From the cell containing the given text, extract its center point as [X, Y] coordinate. 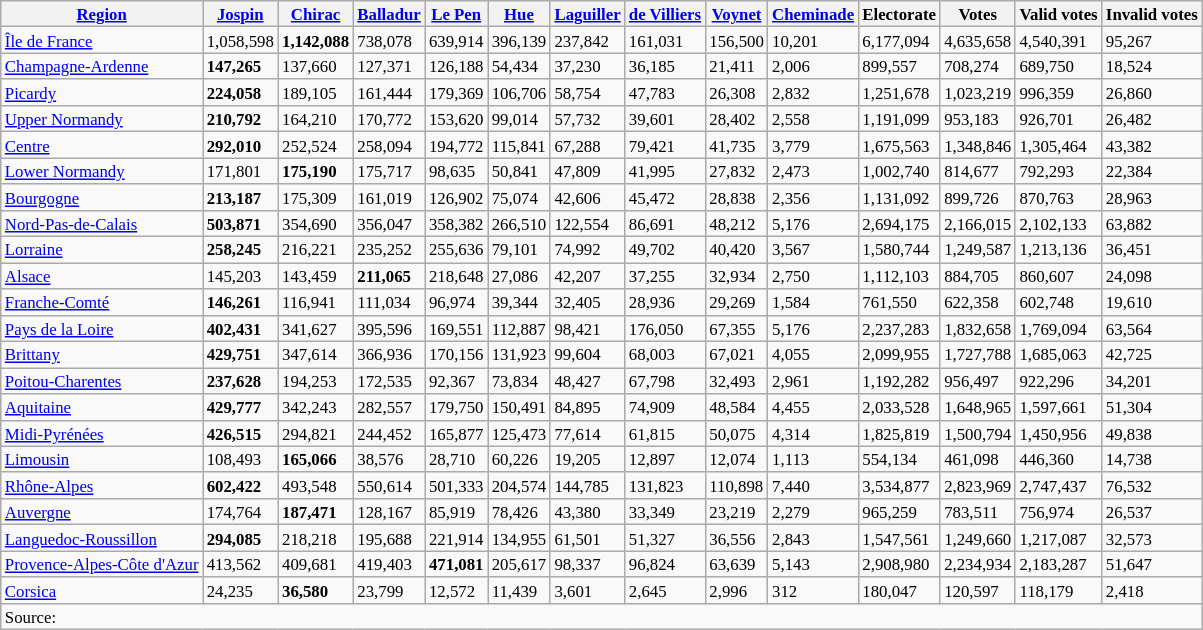
1,191,099 [899, 119]
96,974 [456, 302]
Rhône-Alpes [102, 486]
176,050 [665, 328]
216,221 [316, 250]
79,421 [665, 145]
237,628 [240, 381]
48,427 [587, 381]
24,235 [240, 590]
Balladur [389, 14]
996,359 [1058, 93]
2,102,133 [1058, 224]
26,308 [736, 93]
1,675,563 [899, 145]
211,065 [389, 276]
Valid votes [1058, 14]
10,201 [813, 40]
342,243 [316, 407]
68,003 [665, 355]
2,166,015 [978, 224]
153,620 [456, 119]
39,344 [520, 302]
1,305,464 [1058, 145]
32,405 [587, 302]
75,074 [520, 197]
32,934 [736, 276]
689,750 [1058, 66]
550,614 [389, 486]
Pays de la Loire [102, 328]
106,706 [520, 93]
170,156 [456, 355]
45,472 [665, 197]
92,367 [456, 381]
1,131,092 [899, 197]
37,255 [665, 276]
48,212 [736, 224]
870,763 [1058, 197]
28,710 [456, 459]
128,167 [389, 512]
165,066 [316, 459]
Votes [978, 14]
171,801 [240, 171]
Hue [520, 14]
63,564 [1152, 328]
205,617 [520, 564]
258,094 [389, 145]
145,203 [240, 276]
37,230 [587, 66]
29,269 [736, 302]
Invalid votes [1152, 14]
Cheminade [813, 14]
Auvergne [102, 512]
2,558 [813, 119]
Source: [602, 617]
194,772 [456, 145]
73,834 [520, 381]
244,452 [389, 433]
23,799 [389, 590]
170,772 [389, 119]
783,511 [978, 512]
99,014 [520, 119]
221,914 [456, 538]
41,735 [736, 145]
409,681 [316, 564]
413,562 [240, 564]
194,253 [316, 381]
116,941 [316, 302]
77,614 [587, 433]
175,309 [316, 197]
235,252 [389, 250]
2,183,287 [1058, 564]
110,898 [736, 486]
1,251,678 [899, 93]
175,190 [316, 171]
446,360 [1058, 459]
6,177,094 [899, 40]
1,213,136 [1058, 250]
61,501 [587, 538]
112,887 [520, 328]
76,532 [1152, 486]
143,459 [316, 276]
164,210 [316, 119]
899,726 [978, 197]
602,748 [1058, 302]
96,824 [665, 564]
125,473 [520, 433]
471,081 [456, 564]
147,265 [240, 66]
266,510 [520, 224]
2,908,980 [899, 564]
2,418 [1152, 590]
395,596 [389, 328]
165,877 [456, 433]
98,635 [456, 171]
738,078 [389, 40]
3,779 [813, 145]
34,201 [1152, 381]
4,314 [813, 433]
28,838 [736, 197]
150,491 [520, 407]
4,055 [813, 355]
61,815 [665, 433]
926,701 [1058, 119]
26,537 [1152, 512]
19,610 [1152, 302]
95,267 [1152, 40]
956,497 [978, 381]
Franche-Comté [102, 302]
144,785 [587, 486]
Brittany [102, 355]
2,237,283 [899, 328]
Picardy [102, 93]
28,402 [736, 119]
85,919 [456, 512]
48,584 [736, 407]
965,259 [899, 512]
36,185 [665, 66]
213,187 [240, 197]
1,825,819 [899, 433]
2,099,955 [899, 355]
366,936 [389, 355]
26,482 [1152, 119]
47,809 [587, 171]
210,792 [240, 119]
4,540,391 [1058, 40]
19,205 [587, 459]
14,738 [1152, 459]
292,010 [240, 145]
493,548 [316, 486]
27,832 [736, 171]
137,660 [316, 66]
622,358 [978, 302]
51,647 [1152, 564]
156,500 [736, 40]
341,627 [316, 328]
134,955 [520, 538]
98,421 [587, 328]
161,019 [389, 197]
38,576 [389, 459]
1,450,956 [1058, 433]
1,580,744 [899, 250]
58,754 [587, 93]
122,554 [587, 224]
169,551 [456, 328]
426,515 [240, 433]
67,798 [665, 381]
358,382 [456, 224]
12,074 [736, 459]
356,047 [389, 224]
126,188 [456, 66]
1,769,094 [1058, 328]
78,426 [520, 512]
67,021 [736, 355]
419,403 [389, 564]
189,105 [316, 93]
2,234,934 [978, 564]
2,843 [813, 538]
1,348,846 [978, 145]
554,134 [899, 459]
22,384 [1152, 171]
Lower Normandy [102, 171]
4,635,658 [978, 40]
26,860 [1152, 93]
2,473 [813, 171]
2,996 [736, 590]
Laguiller [587, 14]
131,823 [665, 486]
1,500,794 [978, 433]
2,750 [813, 276]
161,444 [389, 93]
Aquitaine [102, 407]
922,296 [1058, 381]
39,601 [665, 119]
218,218 [316, 538]
51,327 [665, 538]
1,112,103 [899, 276]
2,279 [813, 512]
36,451 [1152, 250]
7,440 [813, 486]
252,524 [316, 145]
Limousin [102, 459]
67,355 [736, 328]
Île de France [102, 40]
11,439 [520, 590]
42,725 [1152, 355]
756,974 [1058, 512]
131,923 [520, 355]
218,648 [456, 276]
1,597,661 [1058, 407]
172,535 [389, 381]
3,534,877 [899, 486]
1,584 [813, 302]
Jospin [240, 14]
Le Pen [456, 14]
23,219 [736, 512]
237,842 [587, 40]
461,098 [978, 459]
1,249,660 [978, 538]
126,902 [456, 197]
51,304 [1152, 407]
2,694,175 [899, 224]
Provence-Alpes-Côte d'Azur [102, 564]
175,717 [389, 171]
118,179 [1058, 590]
50,075 [736, 433]
224,058 [240, 93]
41,995 [665, 171]
1,648,965 [978, 407]
63,882 [1152, 224]
27,086 [520, 276]
54,434 [520, 66]
32,493 [736, 381]
Champagne-Ardenne [102, 66]
347,614 [316, 355]
2,747,437 [1058, 486]
255,636 [456, 250]
Chirac [316, 14]
429,751 [240, 355]
Nord-Pas-de-Calais [102, 224]
40,420 [736, 250]
179,750 [456, 407]
953,183 [978, 119]
12,572 [456, 590]
Region [102, 14]
792,293 [1058, 171]
860,607 [1058, 276]
28,936 [665, 302]
402,431 [240, 328]
180,047 [899, 590]
79,101 [520, 250]
2,832 [813, 93]
503,871 [240, 224]
282,557 [389, 407]
354,690 [316, 224]
2,033,528 [899, 407]
Bourgogne [102, 197]
Alsace [102, 276]
12,897 [665, 459]
Centre [102, 145]
396,139 [520, 40]
2,823,969 [978, 486]
120,597 [978, 590]
429,777 [240, 407]
Midi-Pyrénées [102, 433]
43,380 [587, 512]
1,023,219 [978, 93]
28,963 [1152, 197]
86,691 [665, 224]
884,705 [978, 276]
146,261 [240, 302]
de Villiers [665, 14]
639,914 [456, 40]
32,573 [1152, 538]
43,382 [1152, 145]
1,113 [813, 459]
Poitou-Charentes [102, 381]
602,422 [240, 486]
1,249,587 [978, 250]
204,574 [520, 486]
42,606 [587, 197]
3,567 [813, 250]
98,337 [587, 564]
2,645 [665, 590]
294,085 [240, 538]
2,356 [813, 197]
187,471 [316, 512]
Lorraine [102, 250]
74,992 [587, 250]
57,732 [587, 119]
108,493 [240, 459]
74,909 [665, 407]
195,688 [389, 538]
174,764 [240, 512]
1,547,561 [899, 538]
708,274 [978, 66]
3,601 [587, 590]
Languedoc-Roussillon [102, 538]
24,098 [1152, 276]
Corsica [102, 590]
1,142,088 [316, 40]
1,832,658 [978, 328]
127,371 [389, 66]
258,245 [240, 250]
814,677 [978, 171]
Electorate [899, 14]
1,002,740 [899, 171]
4,455 [813, 407]
1,727,788 [978, 355]
49,838 [1152, 433]
1,217,087 [1058, 538]
36,580 [316, 590]
2,961 [813, 381]
50,841 [520, 171]
42,207 [587, 276]
Upper Normandy [102, 119]
1,685,063 [1058, 355]
1,058,598 [240, 40]
18,524 [1152, 66]
115,841 [520, 145]
33,349 [665, 512]
99,604 [587, 355]
899,557 [899, 66]
21,411 [736, 66]
111,034 [389, 302]
84,895 [587, 407]
501,333 [456, 486]
60,226 [520, 459]
47,783 [665, 93]
63,639 [736, 564]
67,288 [587, 145]
179,369 [456, 93]
761,550 [899, 302]
294,821 [316, 433]
36,556 [736, 538]
2,006 [813, 66]
5,143 [813, 564]
Voynet [736, 14]
312 [813, 590]
161,031 [665, 40]
49,702 [665, 250]
1,192,282 [899, 381]
